Capture the cell that displays the provided text and extract its (x, y) central coordinate. 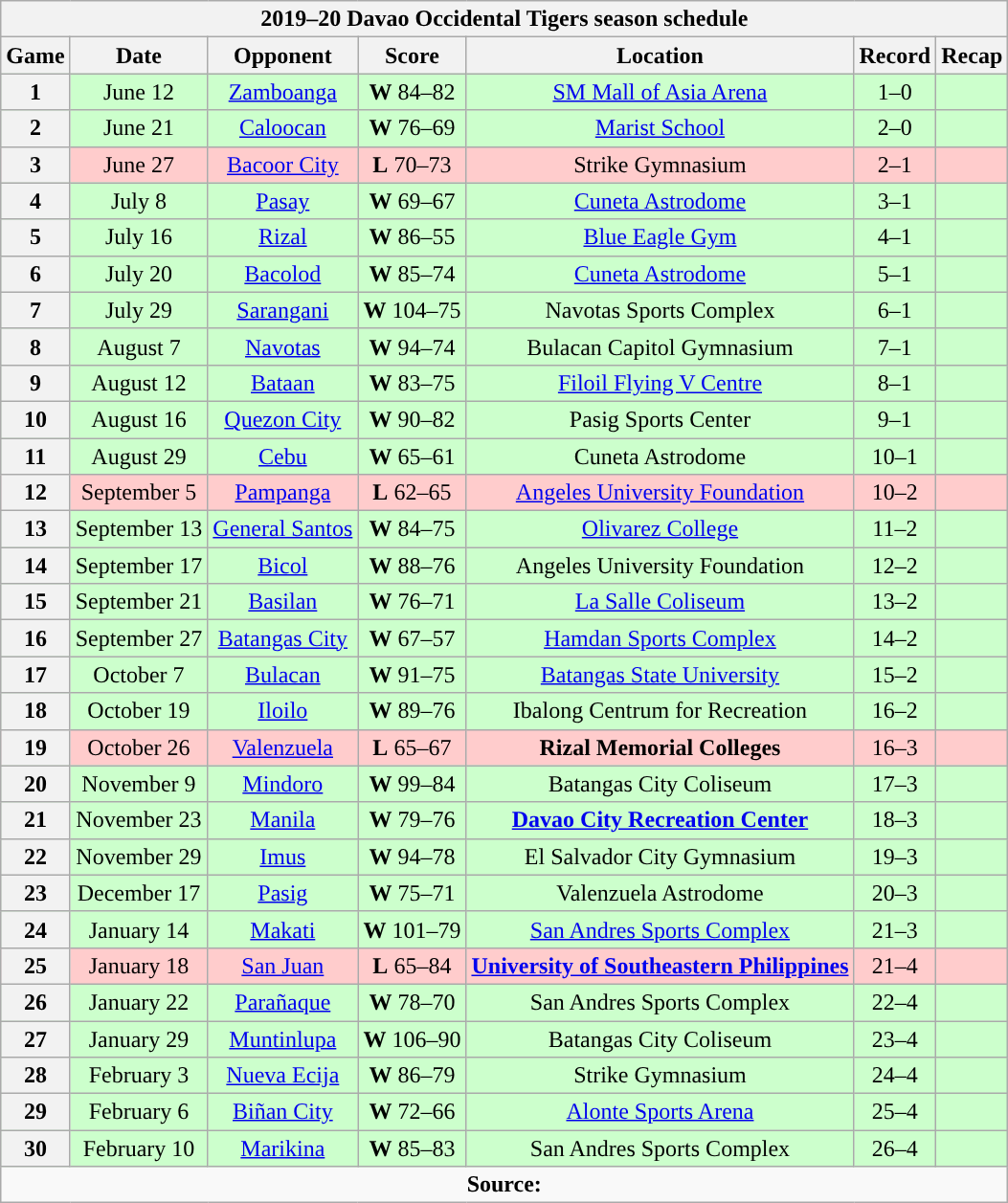
Pasig (283, 893)
11 (35, 457)
8–1 (895, 383)
August 12 (139, 383)
27 (35, 1038)
2 (35, 128)
9–1 (895, 419)
7–1 (895, 346)
13 (35, 529)
6–1 (895, 310)
16–2 (895, 711)
W 88–76 (412, 566)
12 (35, 493)
W 67–57 (412, 638)
Bulacan (283, 675)
September 17 (139, 566)
L 65–67 (412, 747)
June 21 (139, 128)
Quezon City (283, 419)
W 90–82 (412, 419)
15 (35, 602)
3–1 (895, 201)
W 101–79 (412, 929)
Manila (283, 820)
W 89–76 (412, 711)
September 5 (139, 493)
Olivarez College (661, 529)
February 6 (139, 1112)
W 76–69 (412, 128)
21–3 (895, 929)
Location (661, 56)
Recap (973, 56)
20 (35, 784)
Parañaque (283, 1002)
Pampanga (283, 493)
W 106–90 (412, 1038)
Filoil Flying V Centre (661, 383)
4–1 (895, 237)
October 26 (139, 747)
26–4 (895, 1148)
14 (35, 566)
1–0 (895, 92)
10–2 (895, 493)
Sarangani (283, 310)
Score (412, 56)
August 7 (139, 346)
Marikina (283, 1148)
General Santos (283, 529)
18–3 (895, 820)
Davao City Recreation Center (661, 820)
W 76–71 (412, 602)
Blue Eagle Gym (661, 237)
5 (35, 237)
University of Southeastern Philippines (661, 966)
February 3 (139, 1076)
Record (895, 56)
November 23 (139, 820)
December 17 (139, 893)
W 83–75 (412, 383)
23 (35, 893)
13–2 (895, 602)
San Juan (283, 966)
November 29 (139, 857)
W 85–83 (412, 1148)
W 65–61 (412, 457)
7 (35, 310)
February 10 (139, 1148)
2–1 (895, 165)
W 85–74 (412, 274)
Alonte Sports Arena (661, 1112)
Ibalong Centrum for Recreation (661, 711)
24 (35, 929)
24–4 (895, 1076)
January 14 (139, 929)
Imus (283, 857)
6 (35, 274)
2019–20 Davao Occidental Tigers season schedule (504, 19)
16 (35, 638)
Cebu (283, 457)
Rizal (283, 237)
W 104–75 (412, 310)
23–4 (895, 1038)
3 (35, 165)
July 16 (139, 237)
5–1 (895, 274)
22 (35, 857)
W 99–84 (412, 784)
January 29 (139, 1038)
9 (35, 383)
L 65–84 (412, 966)
W 94–78 (412, 857)
11–2 (895, 529)
L 70–73 (412, 165)
25–4 (895, 1112)
W 94–74 (412, 346)
29 (35, 1112)
Navotas (283, 346)
June 27 (139, 165)
W 91–75 (412, 675)
Biñan City (283, 1112)
July 8 (139, 201)
Bacolod (283, 274)
Caloocan (283, 128)
Navotas Sports Complex (661, 310)
12–2 (895, 566)
W 79–76 (412, 820)
19–3 (895, 857)
September 13 (139, 529)
Rizal Memorial Colleges (661, 747)
SM Mall of Asia Arena (661, 92)
17–3 (895, 784)
Pasay (283, 201)
Basilan (283, 602)
Date (139, 56)
8 (35, 346)
22–4 (895, 1002)
2–0 (895, 128)
14–2 (895, 638)
18 (35, 711)
20–3 (895, 893)
Makati (283, 929)
Bicol (283, 566)
September 21 (139, 602)
W 84–75 (412, 529)
28 (35, 1076)
August 29 (139, 457)
W 78–70 (412, 1002)
W 69–67 (412, 201)
Nueva Ecija (283, 1076)
L 62–65 (412, 493)
November 9 (139, 784)
W 75–71 (412, 893)
21–4 (895, 966)
19 (35, 747)
16–3 (895, 747)
October 7 (139, 675)
July 20 (139, 274)
Game (35, 56)
Zamboanga (283, 92)
Marist School (661, 128)
Muntinlupa (283, 1038)
October 19 (139, 711)
June 12 (139, 92)
W 86–79 (412, 1076)
30 (35, 1148)
Batangas State University (661, 675)
4 (35, 201)
W 84–82 (412, 92)
Mindoro (283, 784)
25 (35, 966)
21 (35, 820)
July 29 (139, 310)
Source: (504, 1185)
10–1 (895, 457)
Hamdan Sports Complex (661, 638)
Valenzuela Astrodome (661, 893)
Batangas City (283, 638)
January 22 (139, 1002)
Valenzuela (283, 747)
15–2 (895, 675)
Bacoor City (283, 165)
Iloilo (283, 711)
W 86–55 (412, 237)
17 (35, 675)
El Salvador City Gymnasium (661, 857)
W 72–66 (412, 1112)
Pasig Sports Center (661, 419)
Bataan (283, 383)
Bulacan Capitol Gymnasium (661, 346)
10 (35, 419)
January 18 (139, 966)
1 (35, 92)
La Salle Coliseum (661, 602)
August 16 (139, 419)
26 (35, 1002)
Opponent (283, 56)
September 27 (139, 638)
